Identify which cell holds the provided text, then report its [x, y] central coordinate. 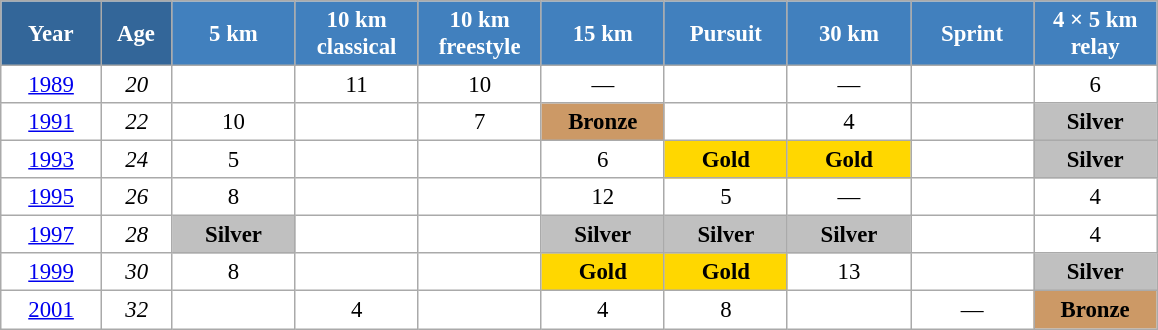
1991 [52, 122]
1997 [52, 235]
Sprint [972, 34]
15 km [602, 34]
32 [136, 310]
2001 [52, 310]
13 [848, 273]
7 [480, 122]
26 [136, 197]
Age [136, 34]
11 [356, 85]
1999 [52, 273]
1995 [52, 197]
Pursuit [726, 34]
30 km [848, 34]
24 [136, 160]
12 [602, 197]
10 km classical [356, 34]
4 × 5 km relay [1096, 34]
30 [136, 273]
28 [136, 235]
20 [136, 85]
Year [52, 34]
1989 [52, 85]
10 km freestyle [480, 34]
22 [136, 122]
1993 [52, 160]
5 km [234, 34]
